From the cell containing the given text, extract its center point as [x, y] coordinate. 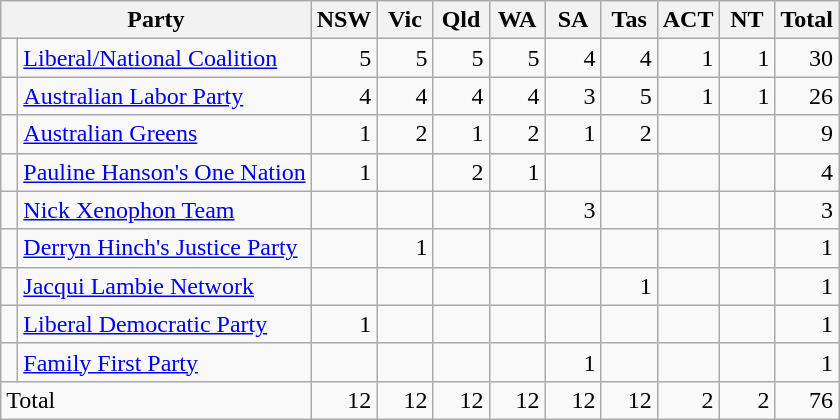
Tas [629, 20]
NT [747, 20]
Vic [405, 20]
SA [573, 20]
Jacqui Lambie Network [164, 286]
Qld [461, 20]
Family First Party [164, 362]
Derryn Hinch's Justice Party [164, 248]
9 [807, 134]
Australian Greens [164, 134]
NSW [344, 20]
Liberal/National Coalition [164, 58]
WA [517, 20]
Australian Labor Party [164, 96]
Party [156, 20]
Liberal Democratic Party [164, 324]
26 [807, 96]
76 [807, 400]
30 [807, 58]
ACT [688, 20]
Nick Xenophon Team [164, 210]
Pauline Hanson's One Nation [164, 172]
